Return [X, Y] of the center of cell containing provided text 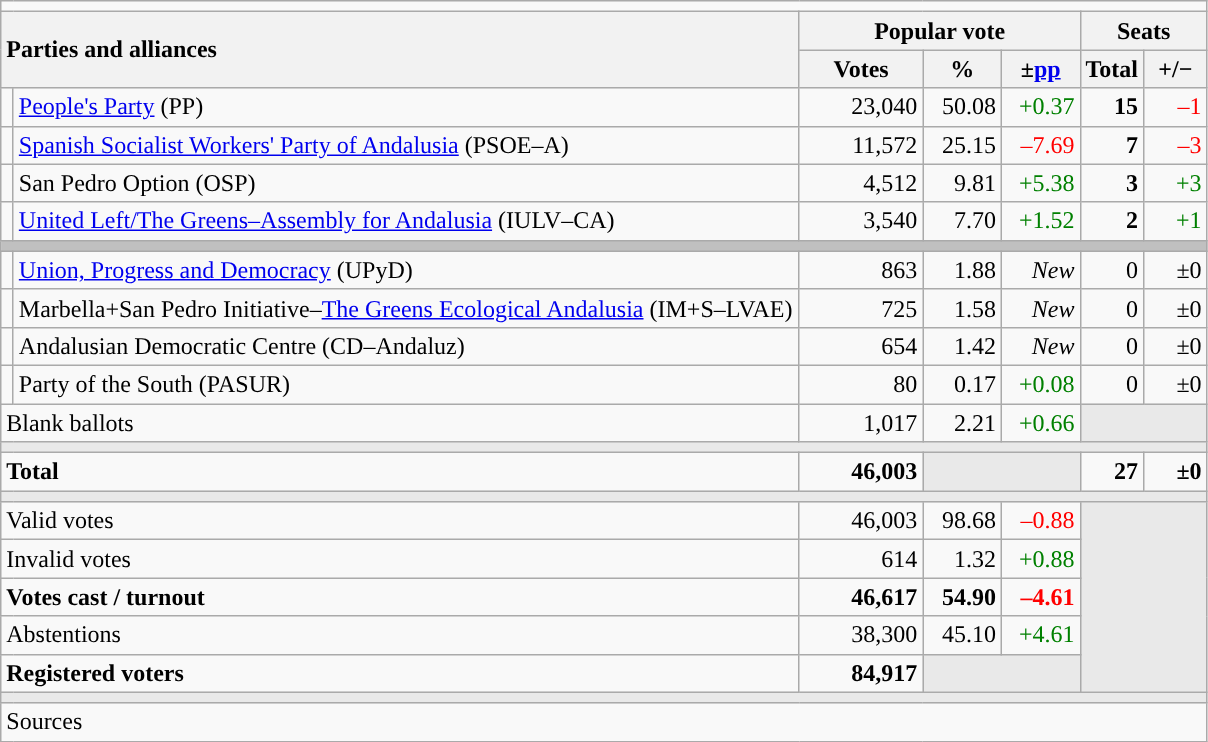
25.15 [962, 145]
2 [1112, 221]
% [962, 69]
98.68 [962, 521]
46,617 [861, 597]
+3 [1176, 183]
27 [1112, 472]
+1 [1176, 221]
–7.69 [1040, 145]
Abstentions [400, 635]
+/− [1176, 69]
15 [1112, 107]
50.08 [962, 107]
38,300 [861, 635]
45.10 [962, 635]
People's Party (PP) [406, 107]
Blank ballots [400, 423]
–4.61 [1040, 597]
2.21 [962, 423]
San Pedro Option (OSP) [406, 183]
4,512 [861, 183]
54.90 [962, 597]
Party of the South (PASUR) [406, 384]
+0.88 [1040, 559]
7 [1112, 145]
Sources [604, 722]
+0.66 [1040, 423]
11,572 [861, 145]
–3 [1176, 145]
Andalusian Democratic Centre (CD–Andaluz) [406, 346]
United Left/The Greens–Assembly for Andalusia (IULV–CA) [406, 221]
Union, Progress and Democracy (UPyD) [406, 270]
9.81 [962, 183]
Marbella+San Pedro Initiative–The Greens Ecological Andalusia (IM+S–LVAE) [406, 308]
Votes [861, 69]
Spanish Socialist Workers' Party of Andalusia (PSOE–A) [406, 145]
1.88 [962, 270]
3,540 [861, 221]
+0.08 [1040, 384]
Seats [1144, 31]
Popular vote [940, 31]
±pp [1040, 69]
Parties and alliances [400, 50]
1.32 [962, 559]
+0.37 [1040, 107]
7.70 [962, 221]
84,917 [861, 673]
614 [861, 559]
23,040 [861, 107]
1.58 [962, 308]
Invalid votes [400, 559]
3 [1112, 183]
+5.38 [1040, 183]
+1.52 [1040, 221]
Valid votes [400, 521]
1.42 [962, 346]
1,017 [861, 423]
863 [861, 270]
–0.88 [1040, 521]
0.17 [962, 384]
Registered voters [400, 673]
–1 [1176, 107]
725 [861, 308]
654 [861, 346]
+4.61 [1040, 635]
80 [861, 384]
Votes cast / turnout [400, 597]
